Determine the (X, Y) coordinate at the center of the cell enclosing the given text.  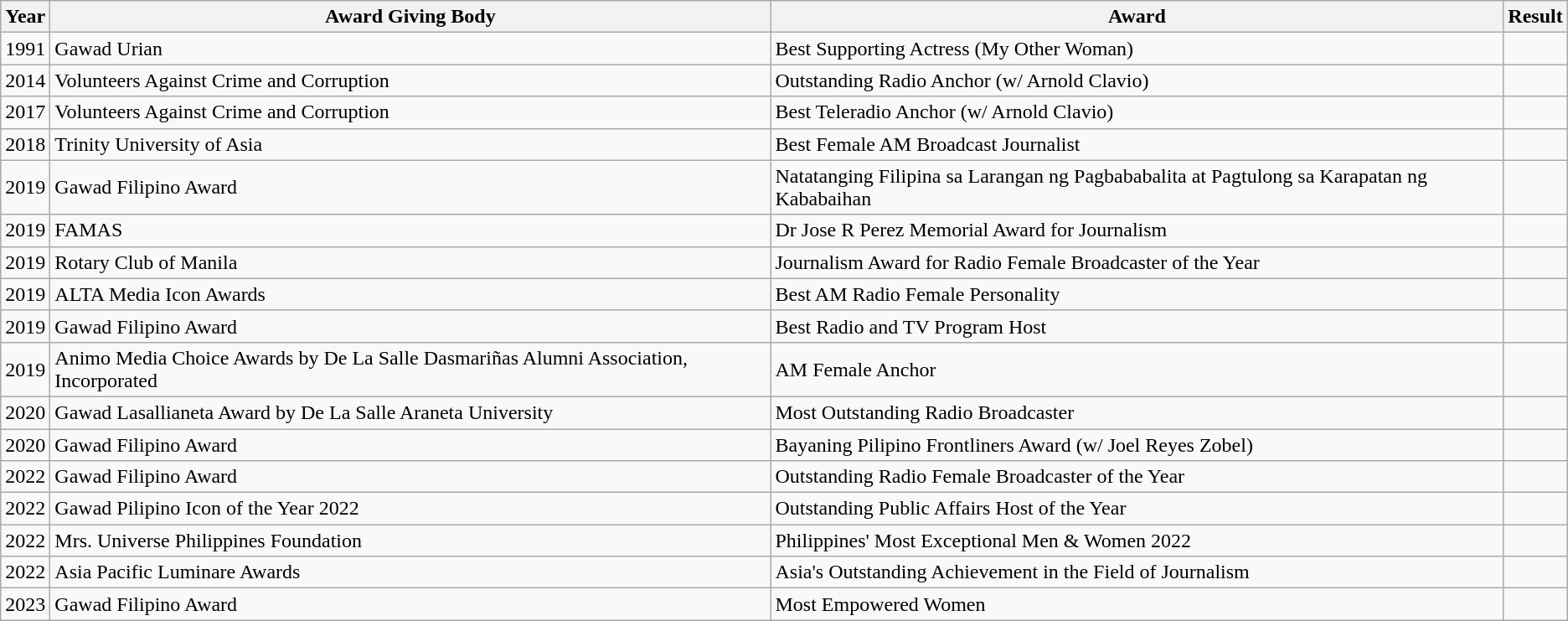
Rotary Club of Manila (410, 262)
Best Teleradio Anchor (w/ Arnold Clavio) (1137, 112)
Bayaning Pilipino Frontliners Award (w/ Joel Reyes Zobel) (1137, 445)
Outstanding Radio Anchor (w/ Arnold Clavio) (1137, 80)
2014 (25, 80)
Award (1137, 17)
Journalism Award for Radio Female Broadcaster of the Year (1137, 262)
Most Outstanding Radio Broadcaster (1137, 412)
Outstanding Radio Female Broadcaster of the Year (1137, 477)
Best AM Radio Female Personality (1137, 294)
AM Female Anchor (1137, 369)
Asia Pacific Luminare Awards (410, 572)
2017 (25, 112)
Most Empowered Women (1137, 604)
Year (25, 17)
Outstanding Public Affairs Host of the Year (1137, 509)
Best Supporting Actress (My Other Woman) (1137, 49)
Best Female AM Broadcast Journalist (1137, 144)
Award Giving Body (410, 17)
Mrs. Universe Philippines Foundation (410, 541)
1991 (25, 49)
2023 (25, 604)
Gawad Lasallianeta Award by De La Salle Araneta University (410, 412)
Result (1535, 17)
Best Radio and TV Program Host (1137, 326)
FAMAS (410, 230)
Gawad Pilipino Icon of the Year 2022 (410, 509)
Dr Jose R Perez Memorial Award for Journalism (1137, 230)
Trinity University of Asia (410, 144)
Animo Media Choice Awards by De La Salle Dasmariñas Alumni Association, Incorporated (410, 369)
Natatanging Filipina sa Larangan ng Pagbababalita at Pagtulong sa Karapatan ng Kababaihan (1137, 188)
Gawad Urian (410, 49)
Philippines' Most Exceptional Men & Women 2022 (1137, 541)
Asia's Outstanding Achievement in the Field of Journalism (1137, 572)
2018 (25, 144)
ALTA Media Icon Awards (410, 294)
